Pinpoint the cell where the given text exists, returning its [x, y] midpoint coordinate. 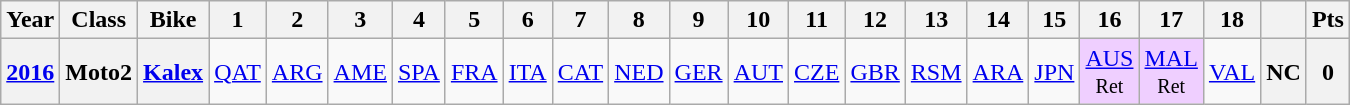
9 [698, 20]
QAT [238, 72]
13 [936, 20]
2016 [30, 72]
VAL [1232, 72]
15 [1054, 20]
4 [418, 20]
Kalex [174, 72]
ARA [998, 72]
GER [698, 72]
Year [30, 20]
16 [1110, 20]
AUT [758, 72]
JPN [1054, 72]
ITA [528, 72]
RSM [936, 72]
8 [639, 20]
1 [238, 20]
SPA [418, 72]
0 [1328, 72]
10 [758, 20]
14 [998, 20]
Moto2 [99, 72]
AUSRet [1110, 72]
MALRet [1171, 72]
11 [817, 20]
17 [1171, 20]
12 [875, 20]
Bike [174, 20]
3 [360, 20]
Class [99, 20]
ARG [297, 72]
CAT [580, 72]
Pts [1328, 20]
6 [528, 20]
2 [297, 20]
18 [1232, 20]
GBR [875, 72]
NED [639, 72]
CZE [817, 72]
NC [1284, 72]
5 [474, 20]
FRA [474, 72]
AME [360, 72]
7 [580, 20]
